Extract the (x, y) coordinate from the center of the cell holding the provided text.  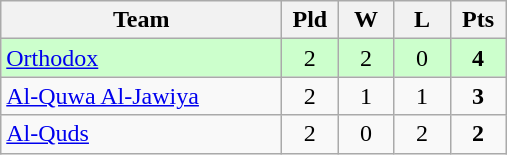
Pts (478, 20)
L (422, 20)
3 (478, 96)
Team (142, 20)
Orthodox (142, 58)
Al-Quds (142, 134)
Al-Quwa Al-Jawiya (142, 96)
4 (478, 58)
W (366, 20)
Pld (310, 20)
